Detect which cell encompasses the target text, then output its (X, Y) center coordinate. 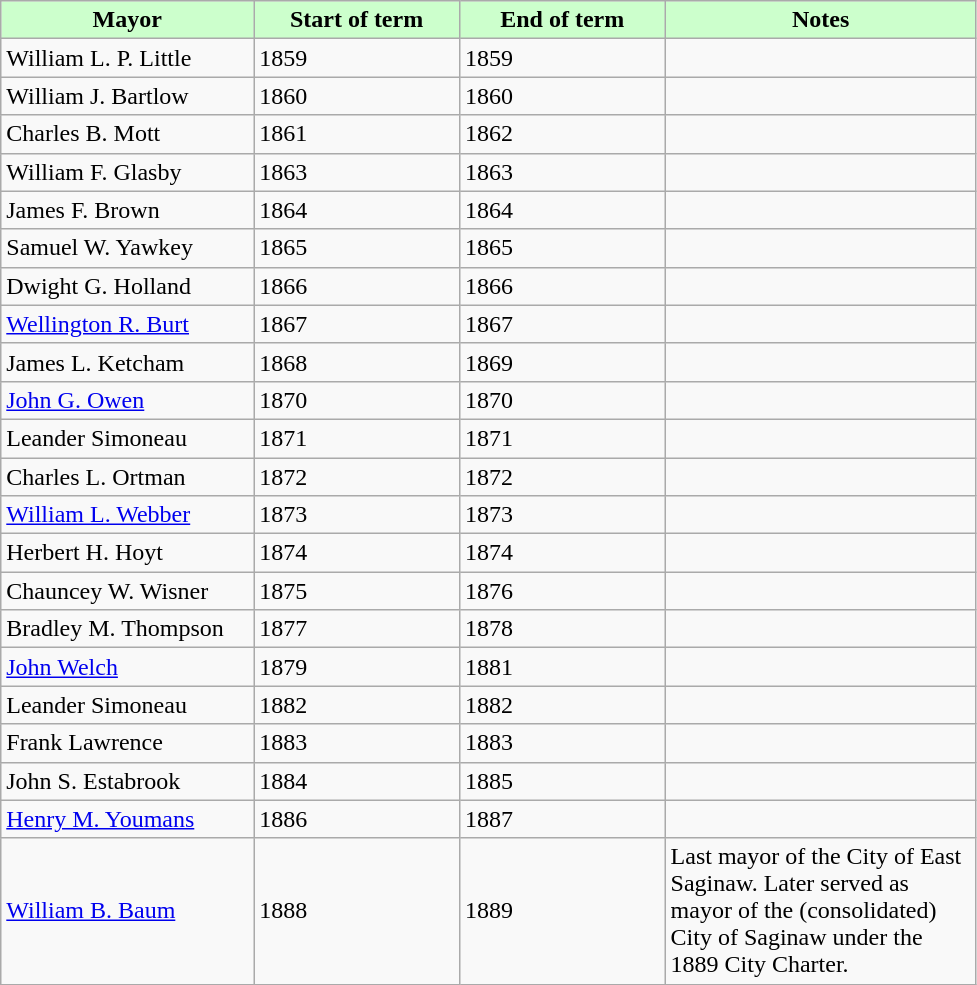
1877 (357, 629)
1889 (562, 911)
Wellington R. Burt (128, 324)
Notes (820, 20)
John G. Owen (128, 400)
William B. Baum (128, 911)
Henry M. Youmans (128, 819)
Herbert H. Hoyt (128, 553)
William J. Bartlow (128, 96)
Start of term (357, 20)
William L. Webber (128, 515)
1881 (562, 667)
John Welch (128, 667)
William F. Glasby (128, 172)
Charles L. Ortman (128, 477)
Frank Lawrence (128, 743)
1888 (357, 911)
Bradley M. Thompson (128, 629)
Dwight G. Holland (128, 286)
James L. Ketcham (128, 362)
Samuel W. Yawkey (128, 248)
1862 (562, 134)
William L. P. Little (128, 58)
End of term (562, 20)
1868 (357, 362)
1876 (562, 591)
Charles B. Mott (128, 134)
1884 (357, 781)
James F. Brown (128, 210)
Mayor (128, 20)
Chauncey W. Wisner (128, 591)
1869 (562, 362)
1885 (562, 781)
1875 (357, 591)
1886 (357, 819)
1861 (357, 134)
1887 (562, 819)
1878 (562, 629)
1879 (357, 667)
Last mayor of the City of East Saginaw. Later served as mayor of the (consolidated) City of Saginaw under the 1889 City Charter. (820, 911)
John S. Estabrook (128, 781)
